For the text-containing cell, return its midpoint in (x, y) coordinate format. 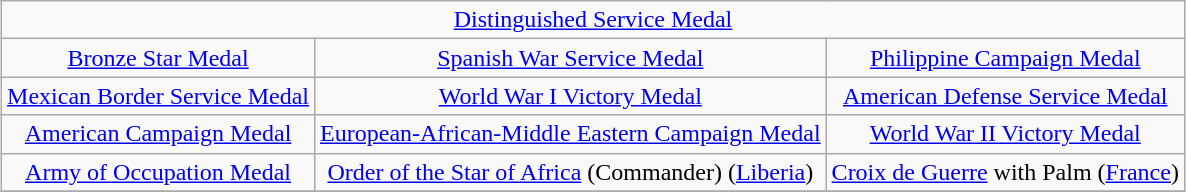
Army of Occupation Medal (158, 172)
Distinguished Service Medal (594, 20)
Mexican Border Service Medal (158, 96)
World War I Victory Medal (571, 96)
Philippine Campaign Medal (1005, 58)
Order of the Star of Africa (Commander) (Liberia) (571, 172)
European-African-Middle Eastern Campaign Medal (571, 134)
Croix de Guerre with Palm (France) (1005, 172)
Bronze Star Medal (158, 58)
American Campaign Medal (158, 134)
Spanish War Service Medal (571, 58)
American Defense Service Medal (1005, 96)
World War II Victory Medal (1005, 134)
